From the cell containing the given text, extract its center point as [X, Y] coordinate. 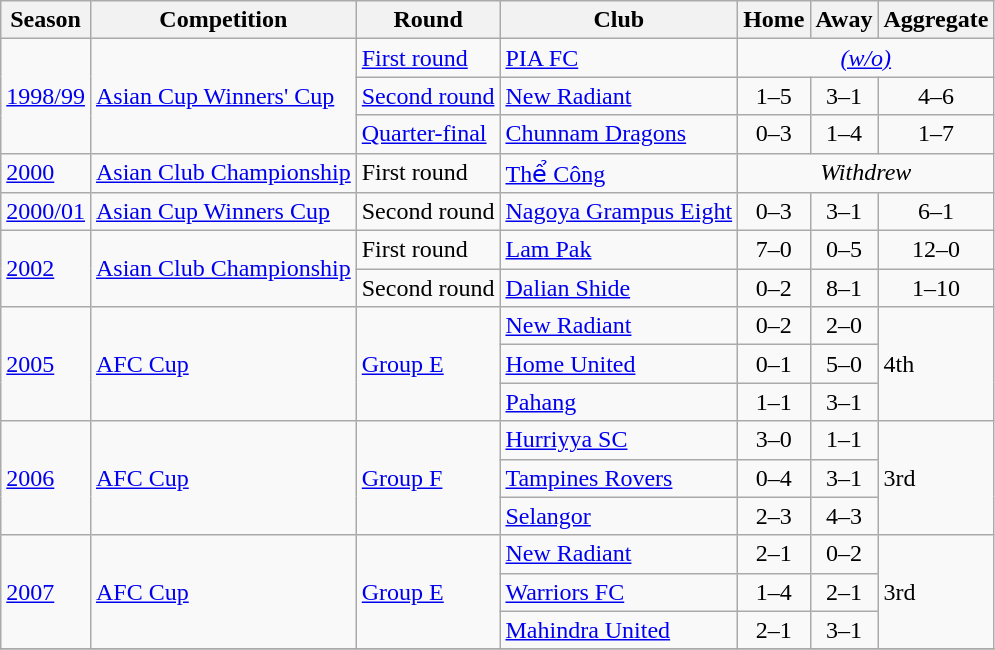
1998/99 [46, 96]
Nagoya Grampus Eight [619, 212]
2005 [46, 364]
2007 [46, 592]
0–1 [774, 364]
4–6 [936, 96]
2000 [46, 173]
(w/o) [866, 58]
Competition [223, 20]
PIA FC [619, 58]
2002 [46, 269]
Lam Pak [619, 250]
7–0 [774, 250]
Group F [428, 478]
Chunnam Dragons [619, 134]
3–0 [774, 440]
4–3 [844, 516]
1–10 [936, 288]
Warriors FC [619, 592]
2–3 [774, 516]
Asian Cup Winners' Cup [223, 96]
Dalian Shide [619, 288]
Thể Công [619, 173]
Home United [619, 364]
6–1 [936, 212]
5–0 [844, 364]
Mahindra United [619, 630]
Selangor [619, 516]
2006 [46, 478]
Club [619, 20]
Aggregate [936, 20]
2–0 [844, 326]
12–0 [936, 250]
Home [774, 20]
Asian Cup Winners Cup [223, 212]
Away [844, 20]
1–5 [774, 96]
1–7 [936, 134]
Quarter-final [428, 134]
8–1 [844, 288]
0–4 [774, 478]
4th [936, 364]
Withdrew [866, 173]
0–5 [844, 250]
Tampines Rovers [619, 478]
Hurriyya SC [619, 440]
Season [46, 20]
Round [428, 20]
Pahang [619, 402]
2000/01 [46, 212]
